Provide the (x, y) coordinate of the cell's center where the given text is located.  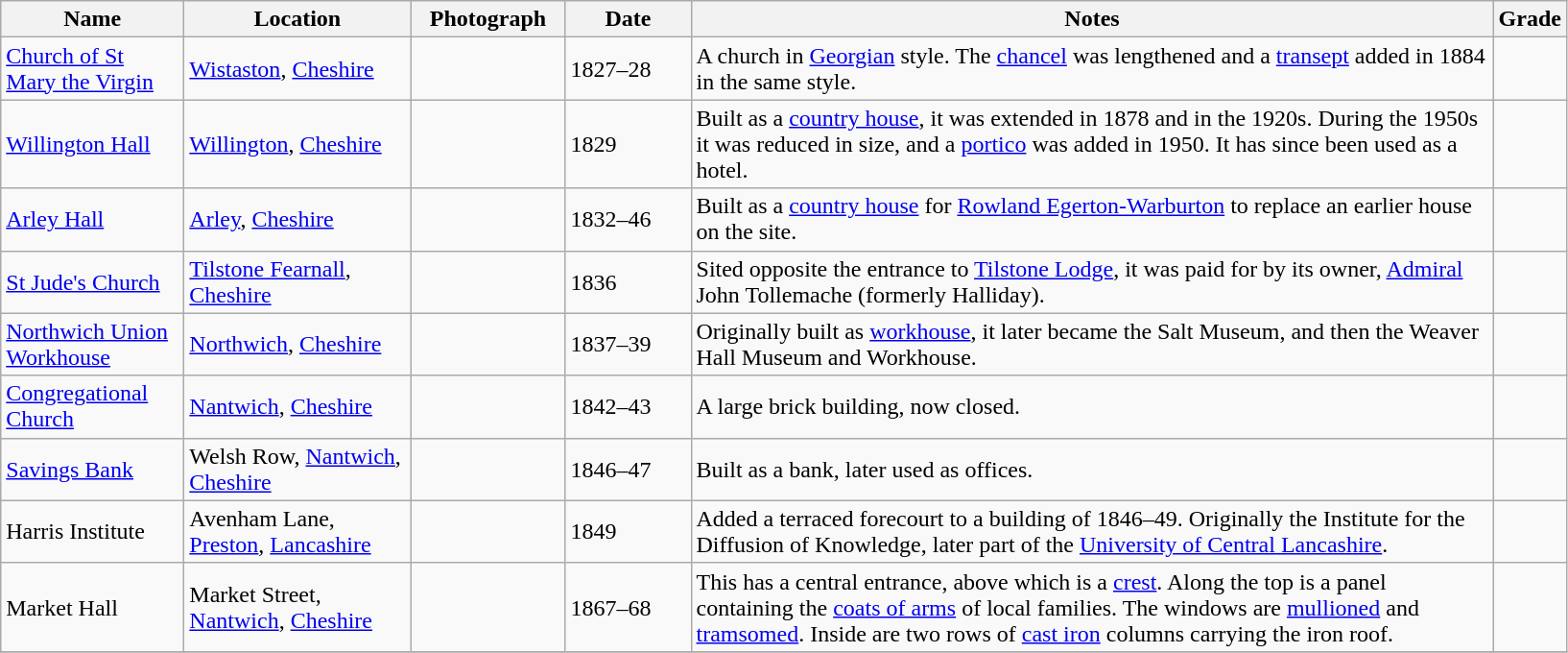
Name (92, 19)
Location (297, 19)
Congregational Church (92, 407)
1827–28 (628, 69)
Northwich, Cheshire (297, 344)
St Jude's Church (92, 282)
Grade (1530, 19)
Market Street, Nantwich, Cheshire (297, 607)
1849 (628, 532)
Arley, Cheshire (297, 219)
Arley Hall (92, 219)
Wistaston, Cheshire (297, 69)
Notes (1092, 19)
Harris Institute (92, 532)
Northwich Union Workhouse (92, 344)
Built as a country house for Rowland Egerton-Warburton to replace an earlier house on the site. (1092, 219)
Photograph (487, 19)
Willington, Cheshire (297, 144)
Savings Bank (92, 469)
Nantwich, Cheshire (297, 407)
Originally built as workhouse, it later became the Salt Museum, and then the Weaver Hall Museum and Workhouse. (1092, 344)
1846–47 (628, 469)
A large brick building, now closed. (1092, 407)
Willington Hall (92, 144)
Date (628, 19)
1832–46 (628, 219)
1842–43 (628, 407)
Built as a bank, later used as offices. (1092, 469)
Church of St Mary the Virgin (92, 69)
1837–39 (628, 344)
Sited opposite the entrance to Tilstone Lodge, it was paid for by its owner, Admiral John Tollemache (formerly Halliday). (1092, 282)
1829 (628, 144)
Market Hall (92, 607)
1836 (628, 282)
A church in Georgian style. The chancel was lengthened and a transept added in 1884 in the same style. (1092, 69)
Tilstone Fearnall, Cheshire (297, 282)
Welsh Row, Nantwich, Cheshire (297, 469)
Avenham Lane, Preston, Lancashire (297, 532)
1867–68 (628, 607)
